Pinpoint the cell where the given text exists, returning its (X, Y) midpoint coordinate. 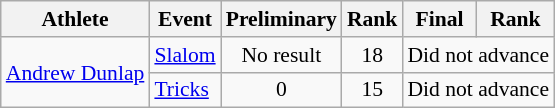
Final (439, 19)
Preliminary (282, 19)
No result (282, 55)
Andrew Dunlap (76, 72)
Athlete (76, 19)
Slalom (184, 55)
18 (372, 55)
15 (372, 90)
Event (184, 19)
0 (282, 90)
Tricks (184, 90)
